Scan for the cell matching the given text and deliver its [X, Y] coordinate at center. 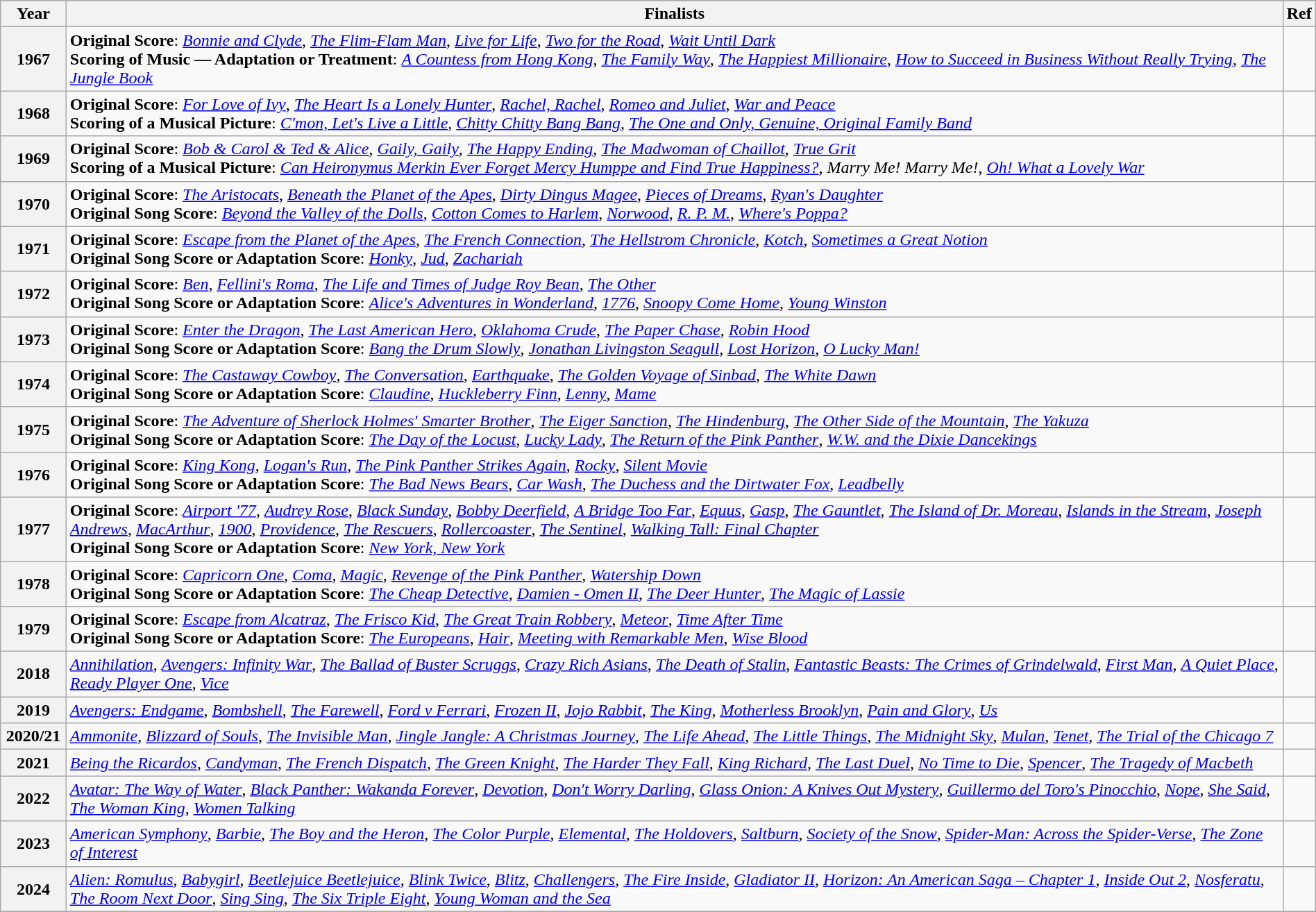
Avengers: Endgame, Bombshell, The Farewell, Ford v Ferrari, Frozen II, Jojo Rabbit, The King, Motherless Brooklyn, Pain and Glory, Us [675, 710]
2020/21 [33, 736]
2019 [33, 710]
1970 [33, 204]
2022 [33, 798]
1974 [33, 385]
1978 [33, 583]
Ref [1299, 14]
1967 [33, 59]
1977 [33, 529]
1975 [33, 429]
2023 [33, 844]
1973 [33, 339]
Finalists [675, 14]
1972 [33, 294]
1971 [33, 248]
1976 [33, 475]
2021 [33, 763]
2018 [33, 675]
1969 [33, 158]
1979 [33, 629]
2024 [33, 888]
Year [33, 14]
1968 [33, 114]
